From the cell containing the given text, extract its center point as [x, y] coordinate. 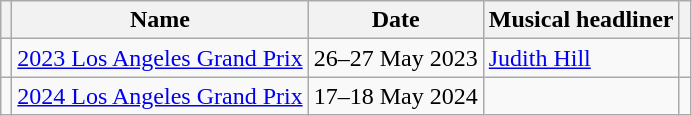
Date [396, 20]
26–27 May 2023 [396, 58]
Name [160, 20]
2024 Los Angeles Grand Prix [160, 96]
Judith Hill [581, 58]
2023 Los Angeles Grand Prix [160, 58]
17–18 May 2024 [396, 96]
Musical headliner [581, 20]
